Provide the (X, Y) coordinate of the cell's center where the given text is located.  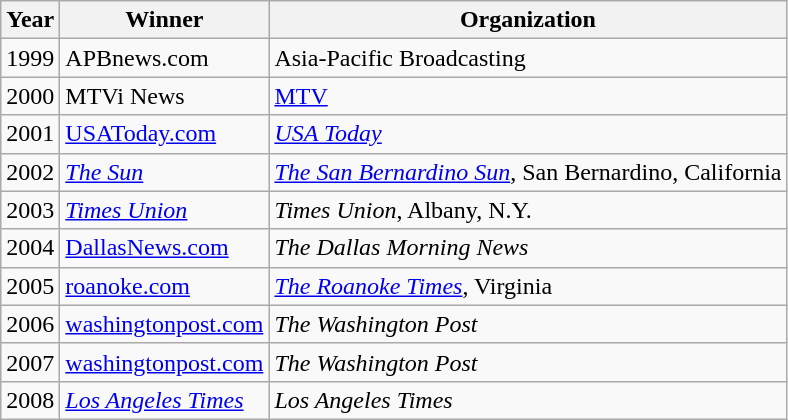
The Roanoke Times, Virginia (528, 286)
Winner (164, 20)
2000 (30, 96)
2005 (30, 286)
roanoke.com (164, 286)
MTV (528, 96)
The Sun (164, 172)
2008 (30, 400)
The San Bernardino Sun, San Bernardino, California (528, 172)
Organization (528, 20)
Year (30, 20)
The Dallas Morning News (528, 248)
MTVi News (164, 96)
2003 (30, 210)
Asia-Pacific Broadcasting (528, 58)
1999 (30, 58)
2002 (30, 172)
DallasNews.com (164, 248)
2004 (30, 248)
Times Union, Albany, N.Y. (528, 210)
2006 (30, 324)
APBnews.com (164, 58)
USA Today (528, 134)
Times Union (164, 210)
USAToday.com (164, 134)
2007 (30, 362)
2001 (30, 134)
